Find where the given text appears and provide that cell's center as [X, Y] coordinate. 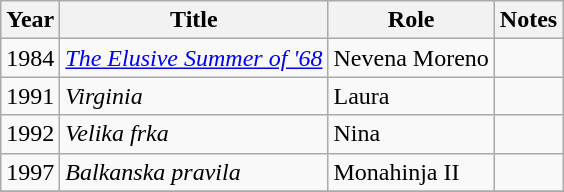
Nevena Moreno [411, 58]
Title [194, 20]
1991 [30, 96]
Role [411, 20]
1992 [30, 134]
1997 [30, 172]
Monahinja II [411, 172]
1984 [30, 58]
Nina [411, 134]
The Elusive Summer of '68 [194, 58]
Balkanska pravila [194, 172]
Laura [411, 96]
Virginia [194, 96]
Notes [528, 20]
Velika frka [194, 134]
Year [30, 20]
